Extract the (X, Y) coordinate from the center of the cell holding the provided text.  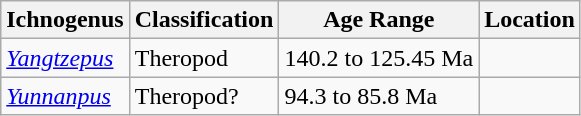
Theropod (204, 58)
94.3 to 85.8 Ma (379, 96)
Classification (204, 20)
Age Range (379, 20)
140.2 to 125.45 Ma (379, 58)
Theropod? (204, 96)
Yunnanpus (65, 96)
Location (530, 20)
Ichnogenus (65, 20)
Yangtzepus (65, 58)
